Locate the cell with the specified text and output its [x, y] center coordinate. 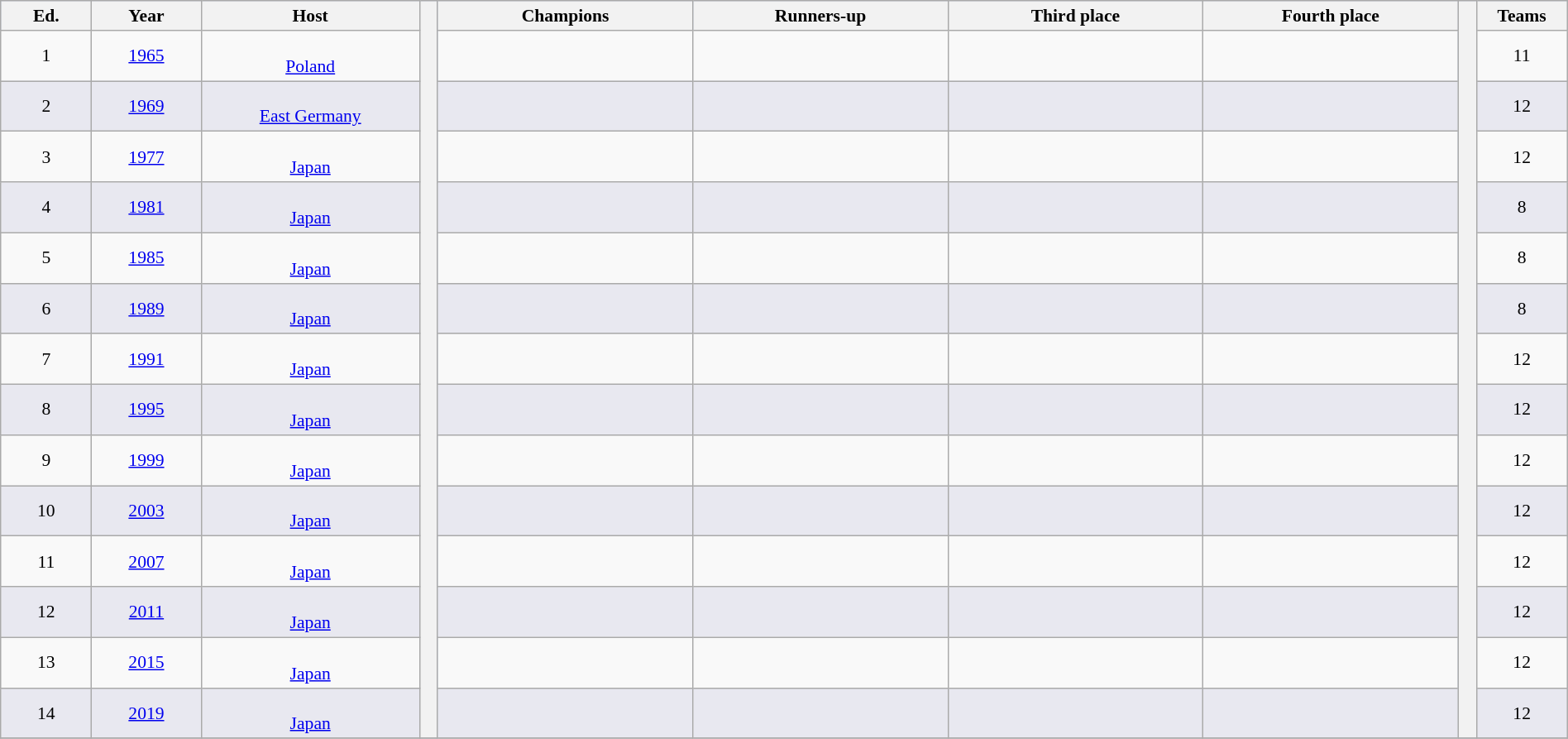
1969 [146, 106]
Year [146, 16]
4 [46, 207]
East Germany [310, 106]
3 [46, 157]
1999 [146, 460]
2007 [146, 561]
2011 [146, 612]
1985 [146, 258]
1991 [146, 359]
Poland [310, 56]
Fourth place [1331, 16]
Ed. [46, 16]
Runners-up [820, 16]
1 [46, 56]
1981 [146, 207]
2015 [146, 662]
Third place [1075, 16]
10 [46, 511]
13 [46, 662]
Champions [565, 16]
2019 [146, 713]
14 [46, 713]
1977 [146, 157]
7 [46, 359]
1989 [146, 308]
2 [46, 106]
1995 [146, 410]
Host [310, 16]
5 [46, 258]
1965 [146, 56]
Teams [1522, 16]
2003 [146, 511]
6 [46, 308]
9 [46, 460]
